From the cell containing the given text, extract its center point as (X, Y) coordinate. 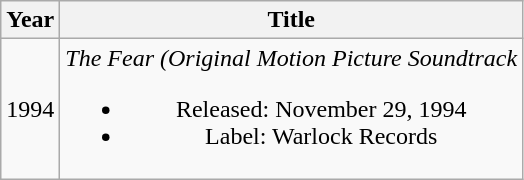
Year (30, 20)
1994 (30, 109)
Title (292, 20)
The Fear (Original Motion Picture SoundtrackReleased: November 29, 1994Label: Warlock Records (292, 109)
